Determine the [x, y] coordinate at the center of the cell enclosing the given text.  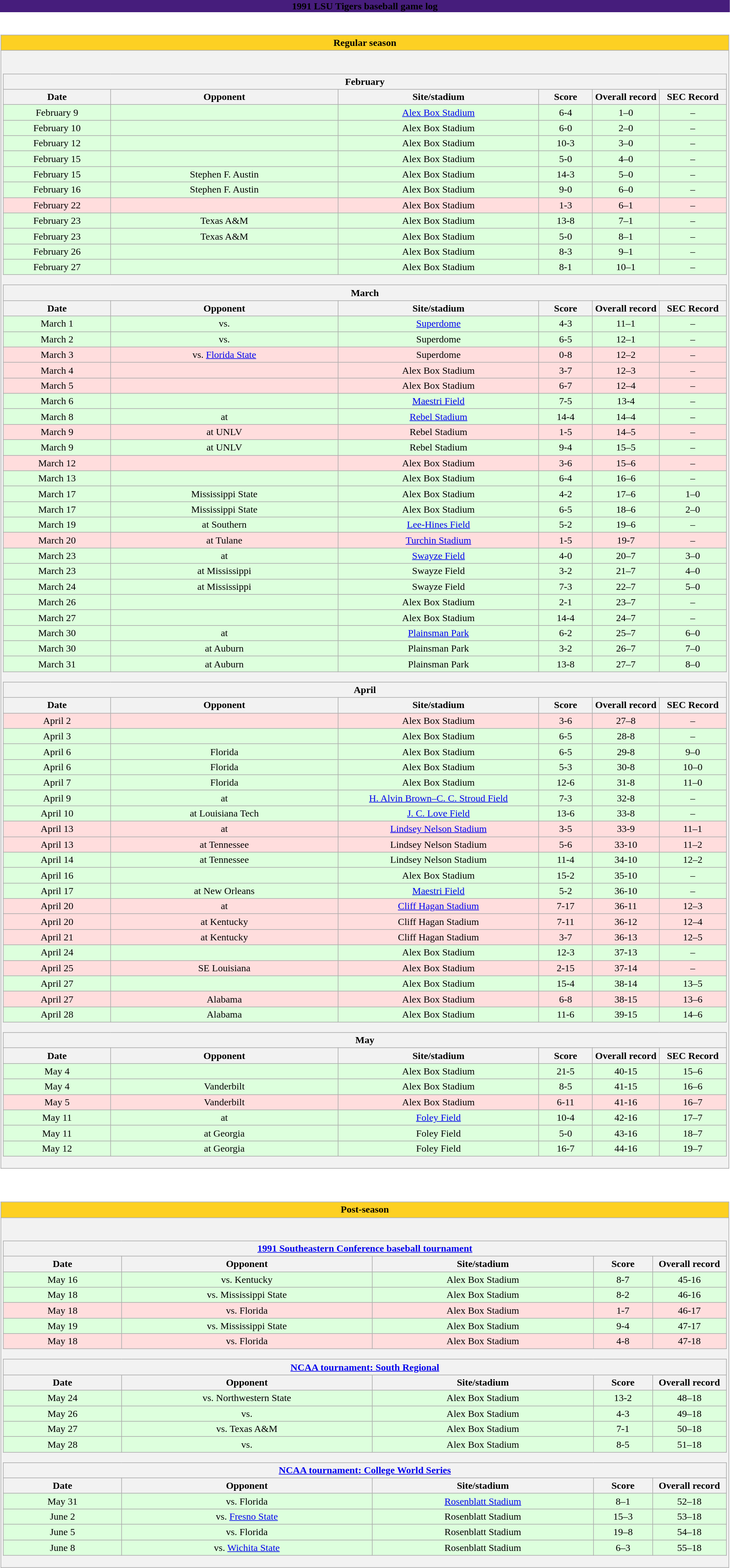
38-14 [626, 983]
vs. Florida State [224, 355]
2-15 [566, 968]
March 4 [57, 370]
34-10 [626, 860]
10–0 [693, 767]
33-9 [626, 829]
May 16 [63, 1280]
36-10 [626, 891]
22–7 [626, 587]
February 26 [57, 251]
March 26 [57, 602]
March [365, 293]
7–0 [693, 648]
March 20 [57, 540]
March 6 [57, 401]
1-3 [566, 205]
February [365, 82]
25–7 [626, 633]
8-7 [623, 1280]
June 2 [63, 1516]
5-3 [566, 767]
April 16 [57, 875]
7-5 [566, 401]
February 10 [57, 128]
April 10 [57, 813]
April 17 [57, 891]
4-2 [566, 494]
24–7 [626, 617]
April 3 [57, 736]
17–7 [693, 1118]
6-11 [566, 1102]
21–7 [626, 571]
18–7 [693, 1133]
7–1 [626, 221]
vs. Texas A&M [247, 1429]
12-3 [566, 953]
41-16 [626, 1102]
13–5 [693, 983]
28-8 [626, 736]
at Tulane [224, 540]
19–6 [626, 525]
12–5 [693, 937]
40-15 [626, 1071]
SE Louisiana [224, 968]
3-5 [566, 829]
8–0 [693, 664]
March 12 [57, 463]
11-4 [566, 860]
15–5 [626, 448]
6-7 [566, 386]
32-8 [626, 798]
19–8 [623, 1532]
14–4 [626, 416]
6-0 [566, 128]
33-8 [626, 813]
May 19 [63, 1326]
at Louisiana Tech [224, 813]
19–7 [693, 1148]
Lee-Hines Field [439, 525]
April [365, 690]
February 22 [57, 205]
9–0 [693, 752]
26–7 [626, 648]
H. Alvin Brown–C. C. Stroud Field [439, 798]
13-6 [566, 813]
44-16 [626, 1148]
April 24 [57, 953]
10-4 [566, 1118]
14-3 [566, 174]
8-3 [566, 251]
8-1 [566, 267]
May 31 [63, 1501]
15-4 [566, 983]
February 12 [57, 143]
47-18 [689, 1341]
7-17 [566, 906]
1991 Southeastern Conference baseball tournament [365, 1248]
35-10 [626, 875]
16-7 [566, 1148]
54–18 [689, 1532]
27–8 [626, 721]
33-10 [626, 845]
June 8 [63, 1548]
2-1 [566, 602]
11-6 [566, 1014]
6-2 [566, 633]
13–6 [693, 999]
May 28 [63, 1445]
April 28 [57, 1014]
March 8 [57, 416]
20–7 [626, 556]
vs. Wichita State [247, 1548]
41-15 [626, 1087]
51–18 [689, 1445]
42-16 [626, 1118]
6–1 [626, 205]
9-0 [566, 190]
39-15 [626, 1014]
April 9 [57, 798]
31-8 [626, 782]
4-0 [566, 556]
11–0 [693, 782]
37-14 [626, 968]
1991 LSU Tigers baseball game log [365, 6]
May 24 [63, 1398]
vs. Kentucky [247, 1280]
Regular season [365, 43]
36-12 [626, 922]
May 12 [57, 1148]
9–1 [626, 251]
17–6 [626, 494]
May 5 [57, 1102]
April 7 [57, 782]
53–18 [689, 1516]
March 3 [57, 355]
at Southern [224, 525]
29-8 [626, 752]
7-1 [623, 1429]
43-16 [626, 1133]
April 25 [57, 968]
February 9 [57, 113]
7-11 [566, 922]
February 16 [57, 190]
27–7 [626, 664]
12-6 [566, 782]
J. C. Love Field [439, 813]
23–7 [626, 602]
May [365, 1040]
36-11 [626, 906]
vs. Northwestern State [247, 1398]
46-16 [689, 1295]
21-5 [566, 1071]
1-7 [623, 1310]
April 2 [57, 721]
45-16 [689, 1280]
June 5 [63, 1532]
50–18 [689, 1429]
May 26 [63, 1414]
48–18 [689, 1398]
March 31 [57, 664]
March 24 [57, 587]
March 27 [57, 617]
16–7 [693, 1102]
30-8 [626, 767]
March 5 [57, 386]
5-6 [566, 845]
10–1 [626, 267]
March 13 [57, 479]
49–18 [689, 1414]
March 2 [57, 339]
12–1 [626, 339]
38-15 [626, 999]
52–18 [689, 1501]
NCAA tournament: College World Series [365, 1470]
Post-season [365, 1210]
0-8 [566, 355]
April 21 [57, 937]
19-7 [626, 540]
March 19 [57, 525]
May 27 [63, 1429]
April 14 [57, 860]
Turchin Stadium [439, 540]
37-13 [626, 953]
10-3 [566, 143]
4-8 [623, 1341]
36-13 [626, 937]
February 27 [57, 267]
6–3 [623, 1548]
15–3 [623, 1516]
13-2 [623, 1398]
47-17 [689, 1326]
at New Orleans [224, 891]
13-4 [626, 401]
6-8 [566, 999]
18–6 [626, 509]
8-2 [623, 1295]
11–2 [693, 845]
14–6 [693, 1014]
55–18 [689, 1548]
46-17 [689, 1310]
15-2 [566, 875]
March 1 [57, 324]
NCAA tournament: South Regional [365, 1367]
vs. Fresno State [247, 1516]
14–5 [626, 432]
